Output the (X, Y) coordinate of the center of the cell containing the given text.  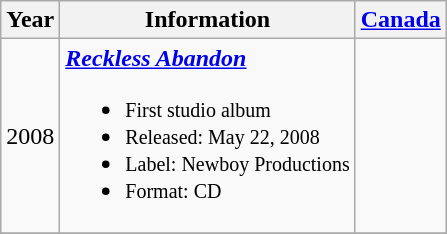
Reckless AbandonFirst studio albumReleased: May 22, 2008Label: Newboy ProductionsFormat: CD (208, 136)
Information (208, 20)
Year (30, 20)
Canada (400, 20)
2008 (30, 136)
